Find where the given text appears and provide that cell's center as [X, Y] coordinate. 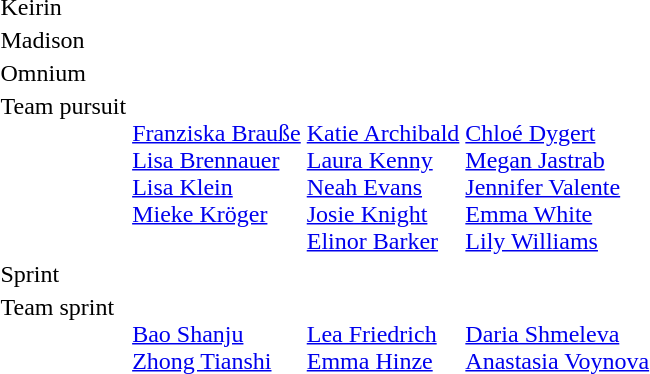
Franziska BraußeLisa BrennauerLisa KleinMieke Kröger [217, 174]
Katie ArchibaldLaura KennyNeah EvansJosie KnightElinor Barker [383, 174]
